Search for the cell housing the specified text and yield its (X, Y) center coordinate. 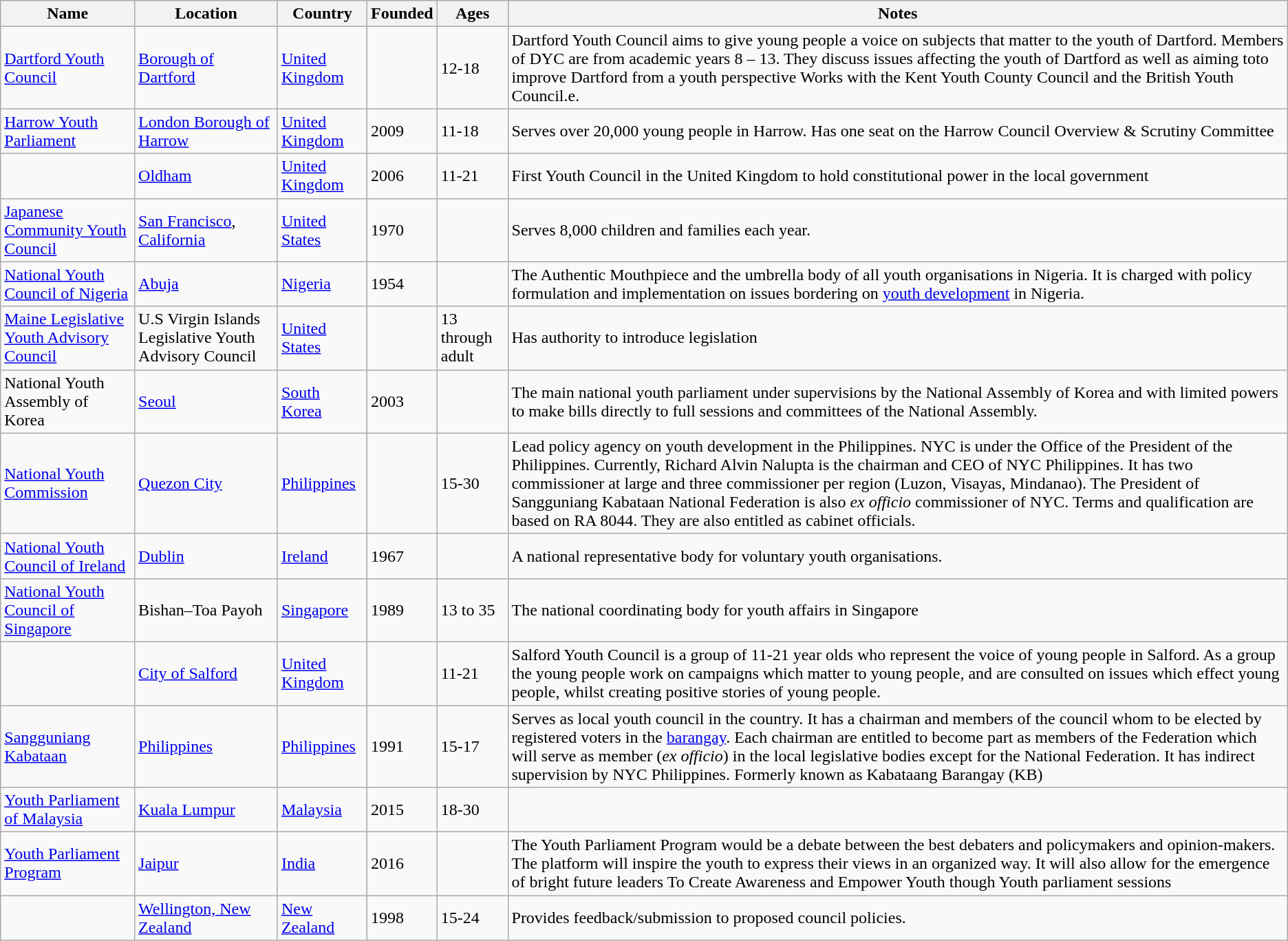
12-18 (472, 67)
The national coordinating body for youth affairs in Singapore (897, 610)
First Youth Council in the United Kingdom to hold constitutional power in the local government (897, 176)
Kuala Lumpur (206, 810)
1991 (402, 746)
Youth Parliament Program (67, 864)
U.S Virgin Islands Legislative Youth Advisory Council (206, 338)
11-18 (472, 131)
National Youth Council of Ireland (67, 556)
13 through adult (472, 338)
Dartford Youth Council (67, 67)
Wellington, New Zealand (206, 918)
1989 (402, 610)
Malaysia (322, 810)
15-30 (472, 483)
Provides feedback/submission to proposed council policies. (897, 918)
Dublin (206, 556)
Notes (897, 14)
Serves over 20,000 young people in Harrow. Has one seat on the Harrow Council Overview & Scrutiny Committee (897, 131)
Oldham (206, 176)
National Youth Council of Nigeria (67, 284)
18-30 (472, 810)
South Korea (322, 401)
2006 (402, 176)
Nigeria (322, 284)
Borough of Dartford (206, 67)
Founded (402, 14)
A national representative body for voluntary youth organisations. (897, 556)
Location (206, 14)
Ireland (322, 556)
National Youth Council of Singapore (67, 610)
India (322, 864)
London Borough of Harrow (206, 131)
2003 (402, 401)
National Youth Commission (67, 483)
Name (67, 14)
San Francisco, California (206, 230)
1967 (402, 556)
Maine Legislative Youth Advisory Council (67, 338)
2016 (402, 864)
Has authority to introduce legislation (897, 338)
Harrow Youth Parliament (67, 131)
Country (322, 14)
15-24 (472, 918)
Singapore (322, 610)
Bishan–Toa Payoh (206, 610)
Japanese Community Youth Council (67, 230)
2009 (402, 131)
13 to 35 (472, 610)
Quezon City (206, 483)
National Youth Assembly of Korea (67, 401)
City of Salford (206, 673)
1954 (402, 284)
Seoul (206, 401)
Jaipur (206, 864)
2015 (402, 810)
Abuja (206, 284)
New Zealand (322, 918)
Youth Parliament of Malaysia (67, 810)
1970 (402, 230)
Serves 8,000 children and families each year. (897, 230)
15-17 (472, 746)
Sangguniang Kabataan (67, 746)
Ages (472, 14)
1998 (402, 918)
